Search for the cell housing the specified text and yield its (X, Y) center coordinate. 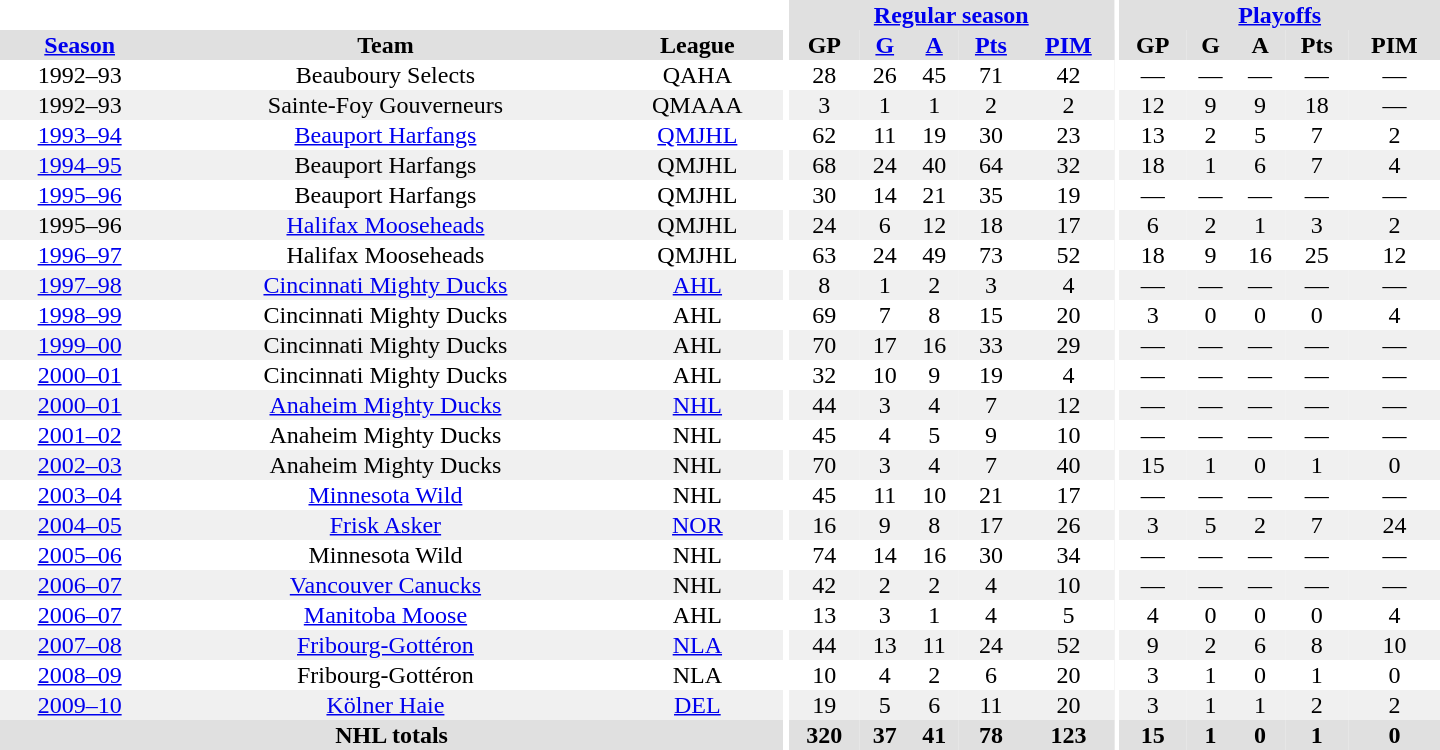
2008–09 (80, 675)
69 (824, 315)
320 (824, 735)
29 (1068, 345)
62 (824, 135)
Kölner Haie (385, 705)
DEL (698, 705)
1993–94 (80, 135)
71 (991, 75)
QAHA (698, 75)
78 (991, 735)
33 (991, 345)
64 (991, 165)
2001–02 (80, 435)
2009–10 (80, 705)
Frisk Asker (385, 525)
2002–03 (80, 465)
Vancouver Canucks (385, 585)
1998–99 (80, 315)
League (698, 45)
68 (824, 165)
2007–08 (80, 645)
49 (934, 255)
37 (884, 735)
23 (1068, 135)
1996–97 (80, 255)
Manitoba Moose (385, 615)
2005–06 (80, 555)
63 (824, 255)
Season (80, 45)
Playoffs (1280, 15)
Beauboury Selects (385, 75)
1997–98 (80, 285)
25 (1317, 255)
Regular season (952, 15)
QMAAA (698, 105)
Sainte-Foy Gouverneurs (385, 105)
2003–04 (80, 495)
1994–95 (80, 165)
35 (991, 195)
73 (991, 255)
Team (385, 45)
28 (824, 75)
2004–05 (80, 525)
NHL totals (392, 735)
1999–00 (80, 345)
NOR (698, 525)
74 (824, 555)
34 (1068, 555)
41 (934, 735)
123 (1068, 735)
